From the cell containing the given text, extract its center point as (X, Y) coordinate. 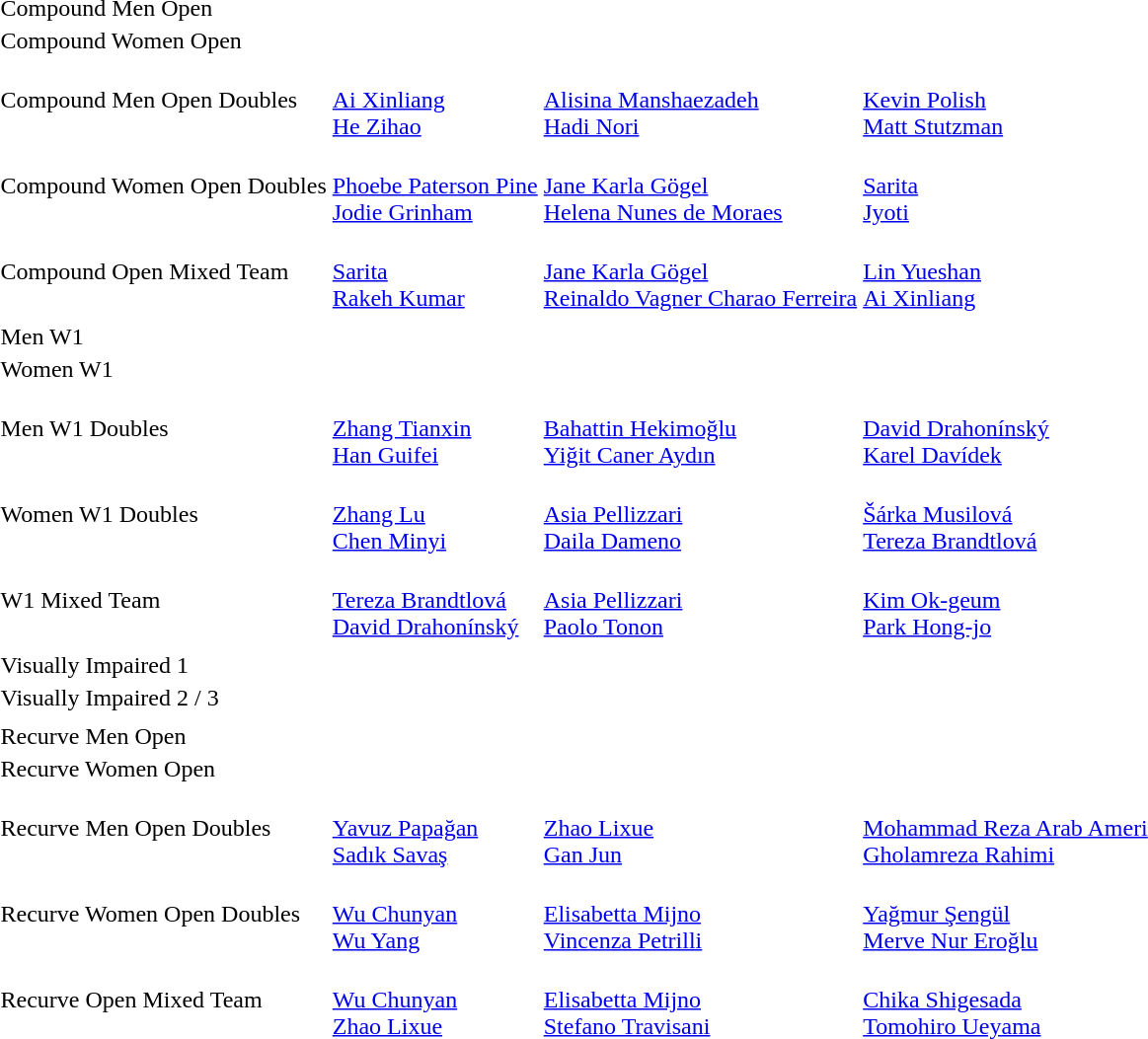
Zhao LixueGan Jun (700, 828)
Bahattin HekimoğluYiğit Caner Aydın (700, 428)
Asia PellizzariDaila Dameno (700, 514)
Tereza BrandtlováDavid Drahonínský (434, 600)
Yavuz PapağanSadık Savaş (434, 828)
SaritaRakeh Kumar (434, 271)
Phoebe Paterson PineJodie Grinham (434, 186)
Elisabetta MijnoVincenza Petrilli (700, 914)
Zhang LuChen Minyi (434, 514)
Wu ChunyanWu Yang (434, 914)
Ai XinliangHe Zihao (434, 100)
Zhang TianxinHan Guifei (434, 428)
Jane Karla GögelReinaldo Vagner Charao Ferreira (700, 271)
Asia PellizzariPaolo Tonon (700, 600)
Jane Karla GögelHelena Nunes de Moraes (700, 186)
Alisina ManshaezadehHadi Nori (700, 100)
